Detect which cell encompasses the target text, then output its (x, y) center coordinate. 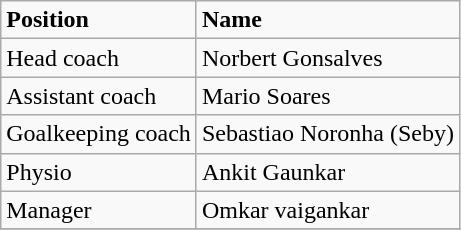
Goalkeeping coach (99, 134)
Assistant coach (99, 96)
Physio (99, 172)
Ankit Gaunkar (328, 172)
Name (328, 20)
Mario Soares (328, 96)
Manager (99, 210)
Norbert Gonsalves (328, 58)
Position (99, 20)
Head coach (99, 58)
Sebastiao Noronha (Seby) (328, 134)
Omkar vaigankar (328, 210)
